Return [x, y] of the center of cell containing provided text 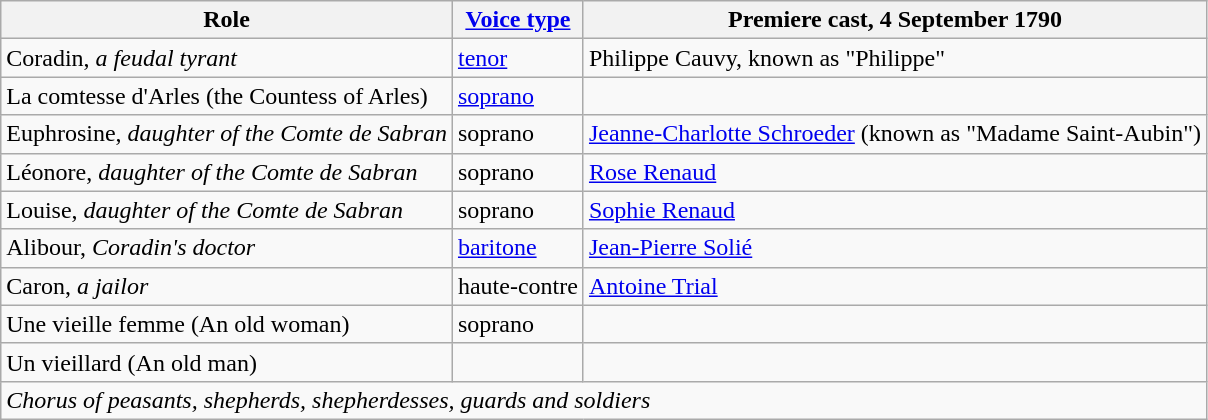
Sophie Renaud [894, 210]
Philippe Cauvy, known as "Philippe" [894, 58]
Rose Renaud [894, 172]
Caron, a jailor [227, 286]
haute-contre [518, 286]
Un vieillard (An old man) [227, 362]
baritone [518, 248]
Coradin, a feudal tyrant [227, 58]
Antoine Trial [894, 286]
Jeanne-Charlotte Schroeder (known as "Madame Saint-Aubin") [894, 134]
Une vieille femme (An old woman) [227, 324]
tenor [518, 58]
Euphrosine, daughter of the Comte de Sabran [227, 134]
Alibour, Coradin's doctor [227, 248]
Jean-Pierre Solié [894, 248]
La comtesse d'Arles (the Countess of Arles) [227, 96]
Léonore, daughter of the Comte de Sabran [227, 172]
Chorus of peasants, shepherds, shepherdesses, guards and soldiers [604, 400]
Louise, daughter of the Comte de Sabran [227, 210]
Role [227, 20]
Voice type [518, 20]
Premiere cast, 4 September 1790 [894, 20]
